Locate the cell with the specified text and output its [x, y] center coordinate. 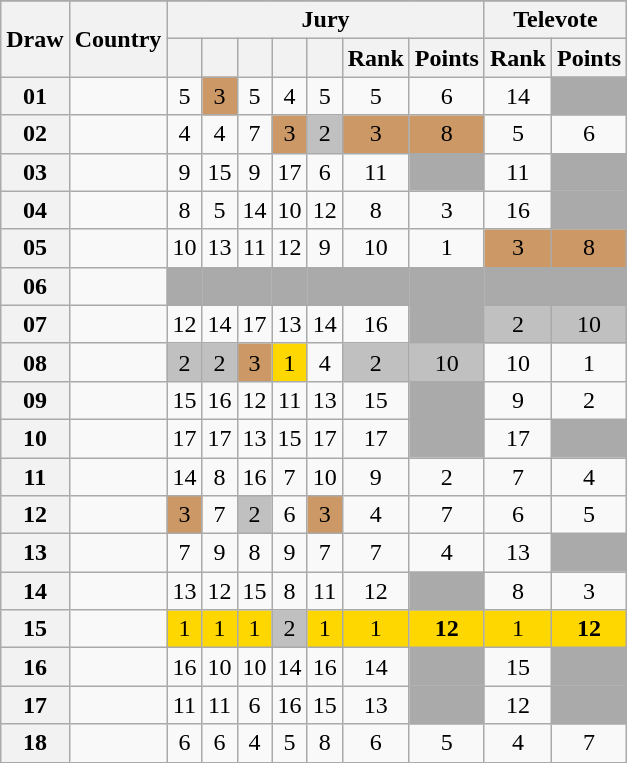
09 [35, 400]
Televote [555, 20]
Draw [35, 39]
07 [35, 324]
02 [35, 134]
05 [35, 248]
08 [35, 362]
03 [35, 172]
06 [35, 286]
Jury [326, 20]
01 [35, 96]
18 [35, 743]
04 [35, 210]
Country [118, 39]
